Scan for the cell matching the given text and deliver its [x, y] coordinate at center. 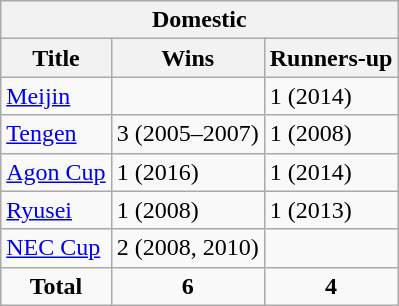
1 (2013) [331, 210]
Runners-up [331, 58]
6 [188, 286]
2 (2008, 2010) [188, 248]
1 (2016) [188, 172]
Ryusei [56, 210]
Domestic [200, 20]
Tengen [56, 134]
Total [56, 286]
Meijin [56, 96]
4 [331, 286]
Agon Cup [56, 172]
NEC Cup [56, 248]
Wins [188, 58]
3 (2005–2007) [188, 134]
Title [56, 58]
